Return (X, Y) of the center of cell containing provided text 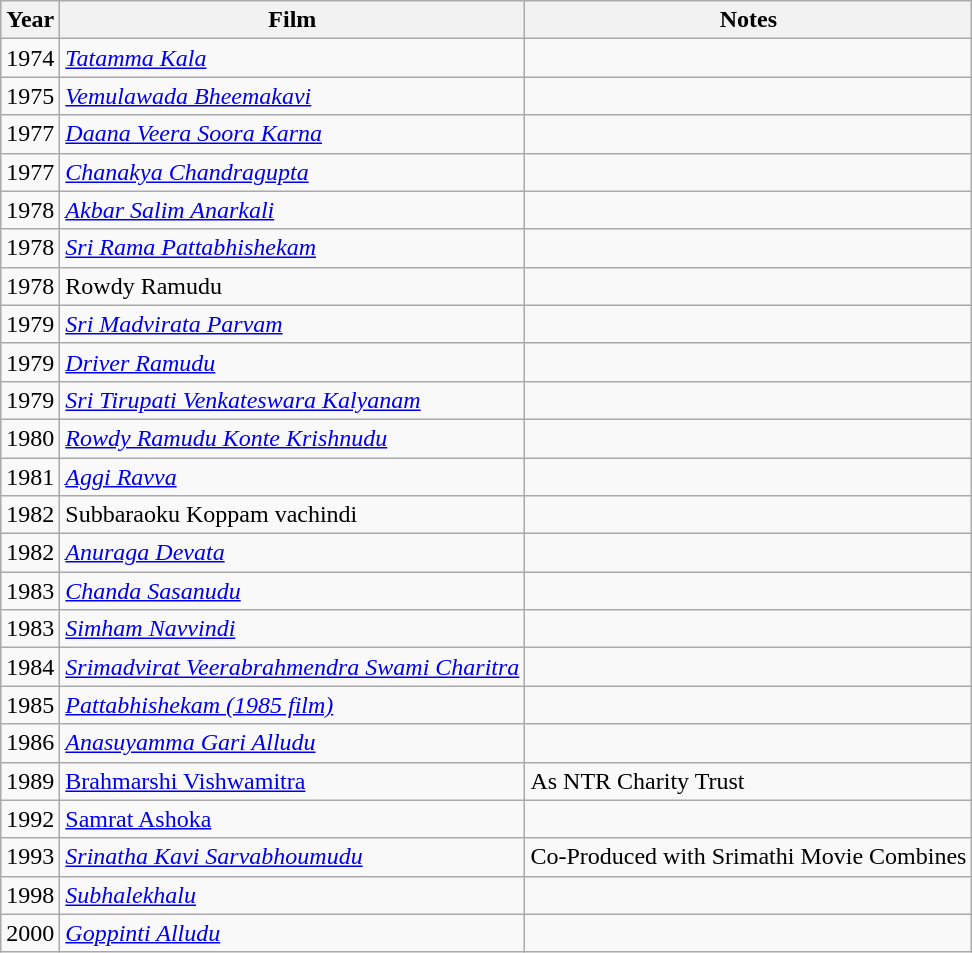
Subhalekhalu (292, 895)
Anuraga Devata (292, 553)
1986 (30, 743)
1985 (30, 705)
Tatamma Kala (292, 58)
Year (30, 20)
2000 (30, 933)
Brahmarshi Vishwamitra (292, 781)
1993 (30, 857)
Rowdy Ramudu (292, 286)
1992 (30, 819)
Samrat Ashoka (292, 819)
Co-Produced with Srimathi Movie Combines (748, 857)
Simham Navvindi (292, 629)
Daana Veera Soora Karna (292, 134)
Driver Ramudu (292, 362)
Goppinti Alludu (292, 933)
Chanda Sasanudu (292, 591)
Subbaraoku Koppam vachindi (292, 515)
Film (292, 20)
Pattabhishekam (1985 film) (292, 705)
1989 (30, 781)
Sri Tirupati Venkateswara Kalyanam (292, 400)
Chanakya Chandragupta (292, 172)
1980 (30, 438)
Sri Rama Pattabhishekam (292, 248)
1975 (30, 96)
Anasuyamma Gari Alludu (292, 743)
Notes (748, 20)
Akbar Salim Anarkali (292, 210)
Srimadvirat Veerabrahmendra Swami Charitra (292, 667)
1998 (30, 895)
1984 (30, 667)
Sri Madvirata Parvam (292, 324)
Vemulawada Bheemakavi (292, 96)
1981 (30, 477)
As NTR Charity Trust (748, 781)
Rowdy Ramudu Konte Krishnudu (292, 438)
1974 (30, 58)
Srinatha Kavi Sarvabhoumudu (292, 857)
Aggi Ravva (292, 477)
